For the text-containing cell, return its midpoint in (x, y) coordinate format. 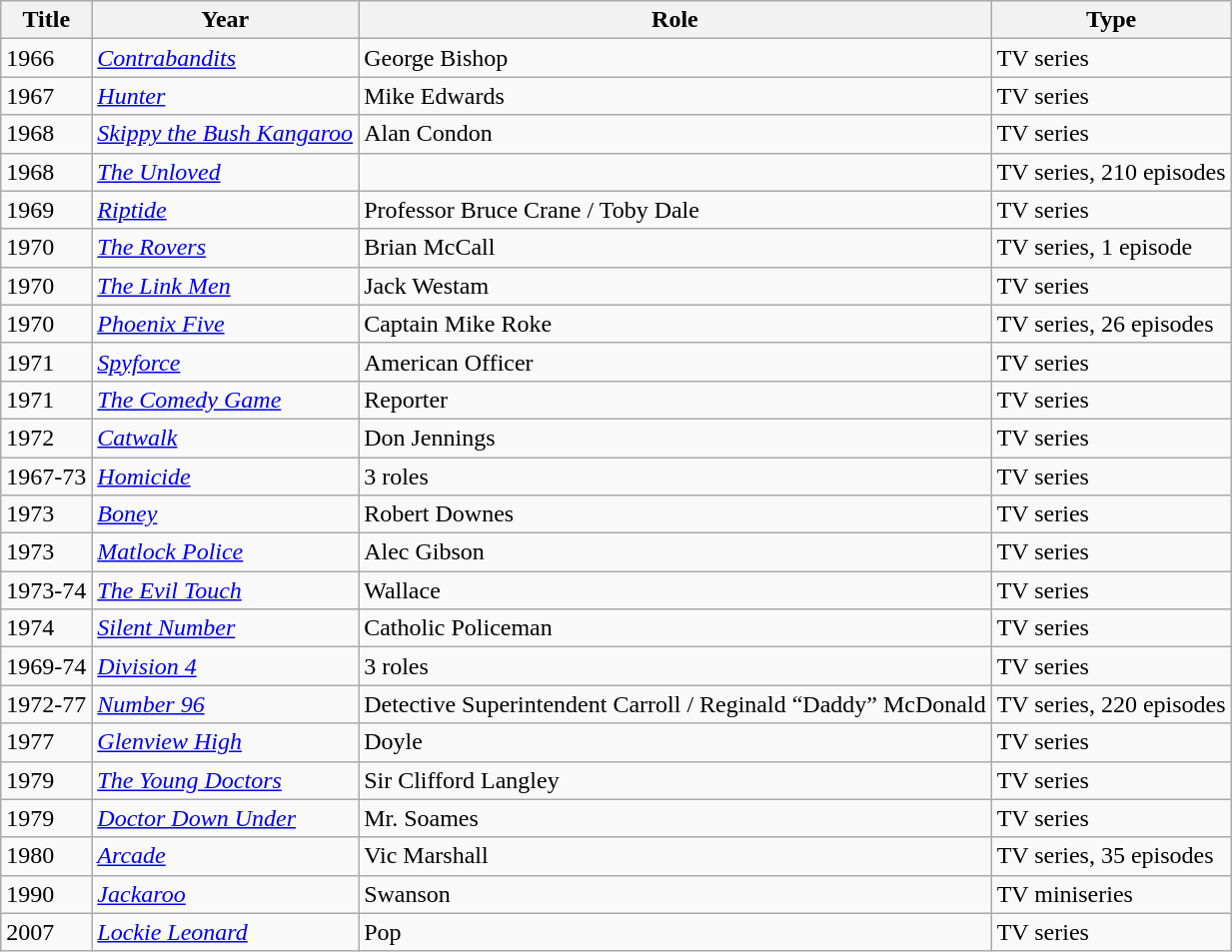
Riptide (226, 210)
Catwalk (226, 438)
1967-73 (46, 476)
Vic Marshall (675, 856)
1974 (46, 628)
Title (46, 20)
Robert Downes (675, 514)
Year (226, 20)
Role (675, 20)
1980 (46, 856)
TV series, 1 episode (1111, 248)
Division 4 (226, 666)
The Evil Touch (226, 590)
TV series, 220 episodes (1111, 704)
Mike Edwards (675, 96)
1973-74 (46, 590)
1972 (46, 438)
Wallace (675, 590)
George Bishop (675, 58)
Homicide (226, 476)
Boney (226, 514)
Don Jennings (675, 438)
Matlock Police (226, 552)
TV series, 35 episodes (1111, 856)
Type (1111, 20)
Jackaroo (226, 894)
1972-77 (46, 704)
TV series, 210 episodes (1111, 172)
Captain Mike Roke (675, 324)
Jack Westam (675, 286)
Contrabandits (226, 58)
Reporter (675, 400)
Professor Bruce Crane / Toby Dale (675, 210)
1966 (46, 58)
Glenview High (226, 742)
Lockie Leonard (226, 932)
The Young Doctors (226, 780)
Alec Gibson (675, 552)
2007 (46, 932)
Silent Number (226, 628)
Alan Condon (675, 134)
Catholic Policeman (675, 628)
Pop (675, 932)
1977 (46, 742)
Doctor Down Under (226, 818)
1990 (46, 894)
The Comedy Game (226, 400)
TV series, 26 episodes (1111, 324)
1967 (46, 96)
Arcade (226, 856)
Phoenix Five (226, 324)
Detective Superintendent Carroll / Reginald “Daddy” McDonald (675, 704)
American Officer (675, 362)
TV miniseries (1111, 894)
Mr. Soames (675, 818)
Hunter (226, 96)
Brian McCall (675, 248)
Sir Clifford Langley (675, 780)
Swanson (675, 894)
1969 (46, 210)
Spyforce (226, 362)
Skippy the Bush Kangaroo (226, 134)
Number 96 (226, 704)
The Rovers (226, 248)
Doyle (675, 742)
The Unloved (226, 172)
1969-74 (46, 666)
The Link Men (226, 286)
